Detect which cell encompasses the target text, then output its [X, Y] center coordinate. 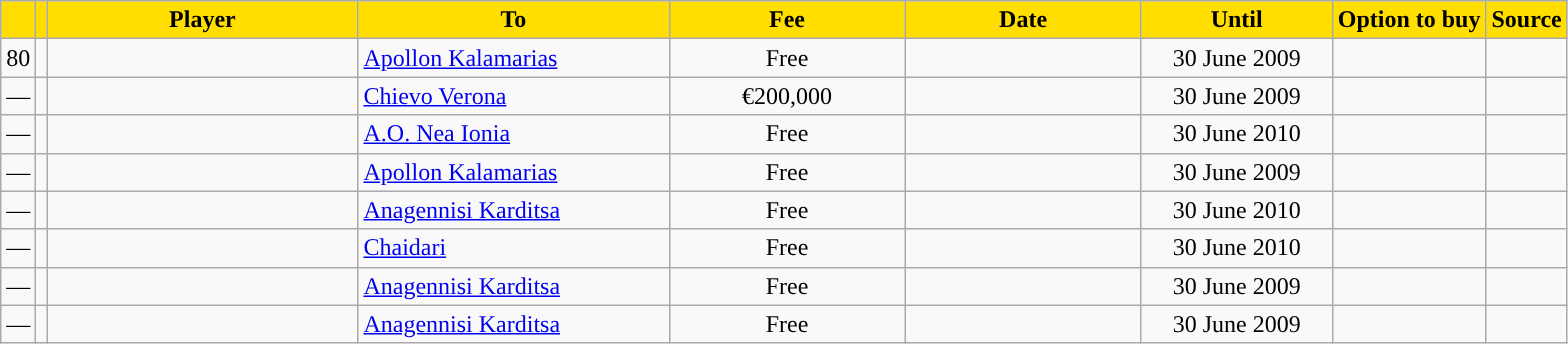
Player [202, 20]
€200,000 [787, 96]
Fee [787, 20]
Chaidari [514, 248]
Source [1526, 20]
Until [1236, 20]
80 [18, 58]
A.O. Nea Ionia [514, 134]
To [514, 20]
Option to buy [1409, 20]
Chievo Verona [514, 96]
Date [1023, 20]
